Determine the (X, Y) coordinate at the center of the cell enclosing the given text.  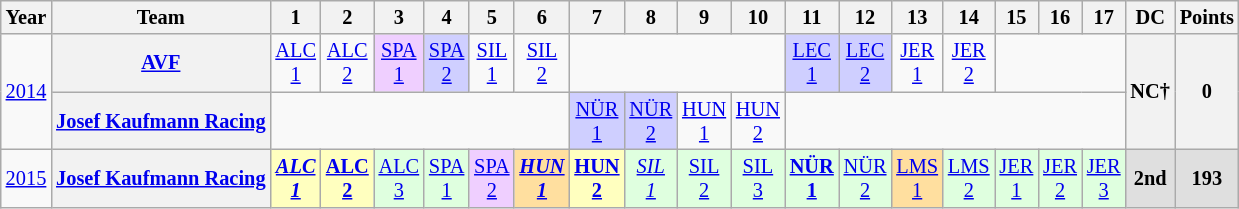
9 (704, 17)
12 (866, 17)
ALC3 (399, 178)
6 (542, 17)
10 (758, 17)
SIL3 (758, 178)
1 (295, 17)
17 (1104, 17)
DC (1150, 17)
LEC1 (812, 63)
4 (446, 17)
LMS1 (917, 178)
2 (348, 17)
16 (1060, 17)
11 (812, 17)
14 (969, 17)
13 (917, 17)
Year (26, 17)
NC† (1150, 92)
5 (492, 17)
15 (1017, 17)
2015 (26, 178)
AVF (160, 63)
0 (1207, 92)
3 (399, 17)
193 (1207, 178)
JER3 (1104, 178)
2014 (26, 92)
Points (1207, 17)
Team (160, 17)
LEC2 (866, 63)
LMS2 (969, 178)
7 (596, 17)
2nd (1150, 178)
8 (650, 17)
